Extract the [X, Y] coordinate from the center of the cell holding the provided text.  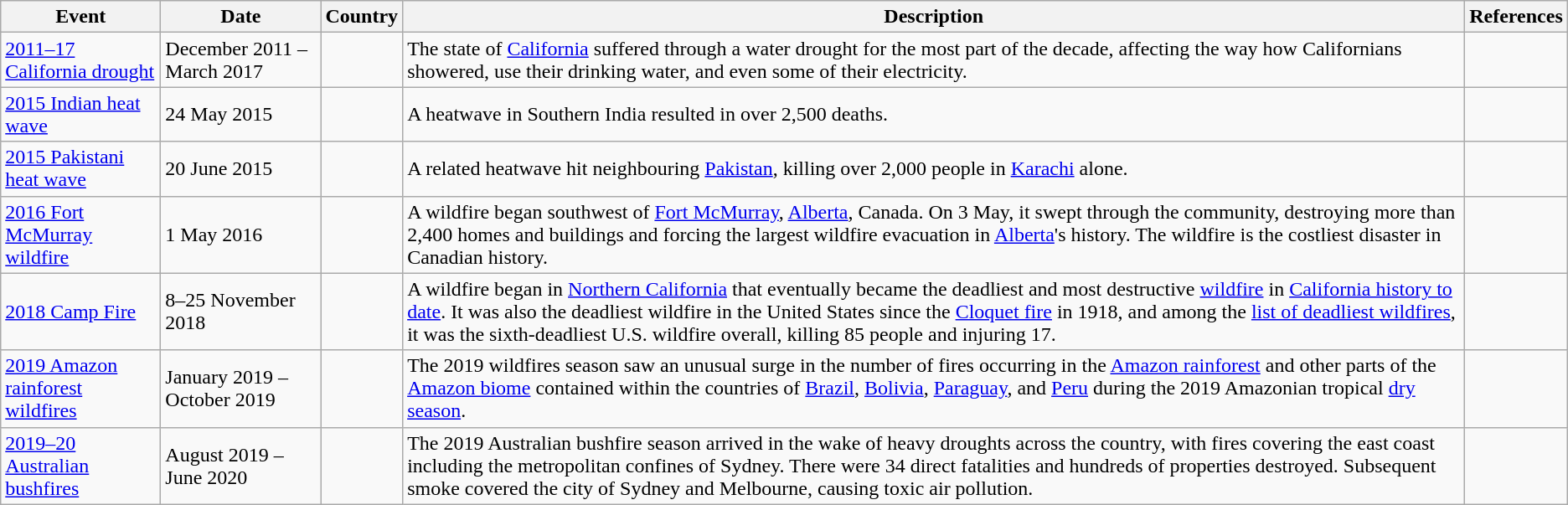
Description [934, 17]
1 May 2016 [241, 234]
2015 Pakistani heat wave [80, 169]
24 May 2015 [241, 114]
2015 Indian heat wave [80, 114]
References [1516, 17]
20 June 2015 [241, 169]
Country [362, 17]
A related heatwave hit neighbouring Pakistan, killing over 2,000 people in Karachi alone. [934, 169]
December 2011 – March 2017 [241, 60]
January 2019 – October 2019 [241, 389]
2019–20 Australian bushfires [80, 466]
2019 Amazon rainforest wildfires [80, 389]
August 2019 – June 2020 [241, 466]
2016 Fort McMurray wildfire [80, 234]
Event [80, 17]
8–25 November 2018 [241, 312]
A heatwave in Southern India resulted in over 2,500 deaths. [934, 114]
2018 Camp Fire [80, 312]
2011–17 California drought [80, 60]
Date [241, 17]
